Identify which cell holds the provided text, then report its (X, Y) central coordinate. 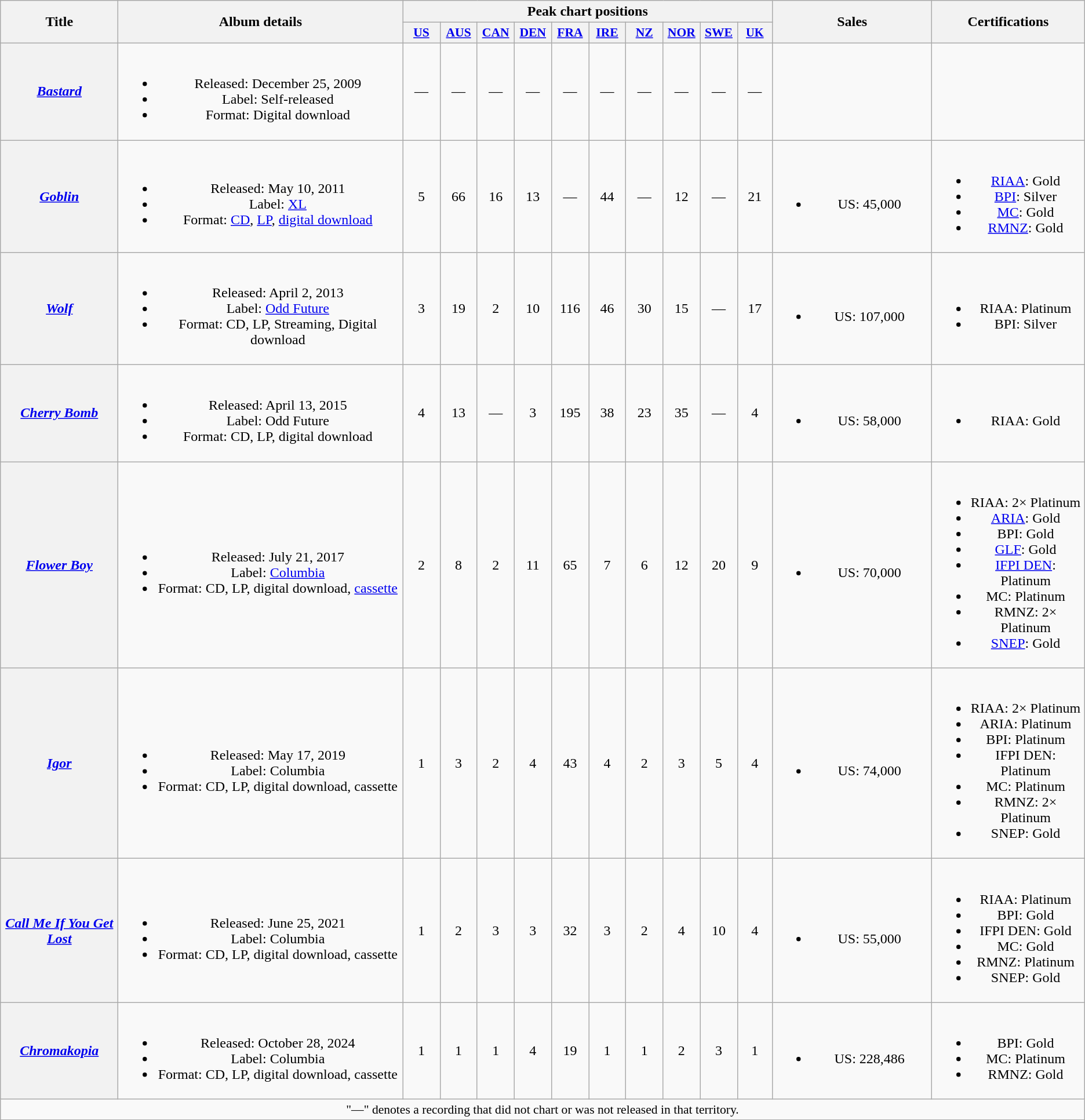
44 (607, 196)
65 (570, 565)
7 (607, 565)
195 (570, 414)
US: 228,486 (852, 1051)
Cherry Bomb (59, 414)
RIAA: PlatinumBPI: Silver (1008, 309)
SWE (719, 33)
11 (533, 565)
Certifications (1008, 22)
15 (682, 309)
Released: June 25, 2021Label: ColumbiaFormat: CD, LP, digital download, cassette (261, 931)
CAN (496, 33)
35 (682, 414)
US: 58,000 (852, 414)
Flower Boy (59, 565)
23 (645, 414)
RIAA: 2× PlatinumARIA: GoldBPI: GoldGLF: GoldIFPI DEN: PlatinumMC: PlatinumRMNZ: 2× PlatinumSNEP: Gold (1008, 565)
Released: May 10, 2011Label: XLFormat: CD, LP, digital download (261, 196)
Released: April 2, 2013Label: Odd FutureFormat: CD, LP, Streaming, Digital download (261, 309)
20 (719, 565)
8 (458, 565)
30 (645, 309)
US (421, 33)
38 (607, 414)
NZ (645, 33)
US: 45,000 (852, 196)
Peak chart positions (588, 12)
RIAA: GoldBPI: SilverMC: GoldRMNZ: Gold (1008, 196)
6 (645, 565)
Released: May 17, 2019Label: ColumbiaFormat: CD, LP, digital download, cassette (261, 764)
9 (755, 565)
NOR (682, 33)
Bastard (59, 92)
46 (607, 309)
BPI: GoldMC: PlatinumRMNZ: Gold (1008, 1051)
16 (496, 196)
IRE (607, 33)
66 (458, 196)
Call Me If You Get Lost (59, 931)
21 (755, 196)
UK (755, 33)
FRA (570, 33)
Album details (261, 22)
Released: October 28, 2024Label: ColumbiaFormat: CD, LP, digital download, cassette (261, 1051)
RIAA: 2× PlatinumARIA: PlatinumBPI: PlatinumIFPI DEN: PlatinumMC: PlatinumRMNZ: 2× PlatinumSNEP: Gold (1008, 764)
US: 107,000 (852, 309)
"—" denotes a recording that did not chart or was not released in that territory. (542, 1110)
Title (59, 22)
US: 74,000 (852, 764)
AUS (458, 33)
Wolf (59, 309)
RIAA: Gold (1008, 414)
32 (570, 931)
116 (570, 309)
Goblin (59, 196)
17 (755, 309)
Igor (59, 764)
US: 55,000 (852, 931)
RIAA: PlatinumBPI: GoldIFPI DEN: GoldMC: GoldRMNZ: PlatinumSNEP: Gold (1008, 931)
US: 70,000 (852, 565)
Released: July 21, 2017Label: ColumbiaFormat: CD, LP, digital download, cassette (261, 565)
Chromakopia (59, 1051)
Sales (852, 22)
43 (570, 764)
Released: December 25, 2009Label: Self-releasedFormat: Digital download (261, 92)
Released: April 13, 2015Label: Odd FutureFormat: CD, LP, digital download (261, 414)
DEN (533, 33)
